Identify which cell holds the provided text, then report its (x, y) central coordinate. 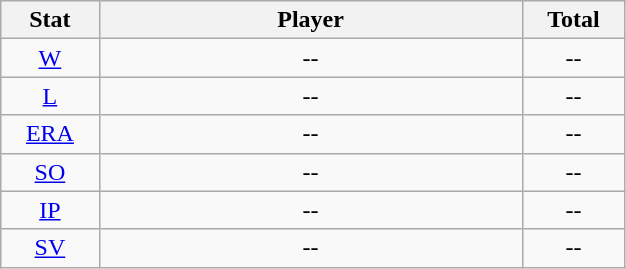
Player (310, 20)
Stat (50, 20)
L (50, 96)
Total (574, 20)
IP (50, 210)
SO (50, 172)
ERA (50, 134)
SV (50, 248)
W (50, 58)
